Determine the [x, y] coordinate at the center of the cell enclosing the given text.  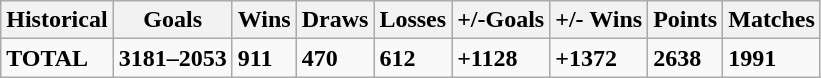
+/- Wins [599, 20]
1991 [772, 58]
2638 [686, 58]
Historical [57, 20]
+/-Goals [501, 20]
470 [335, 58]
+1372 [599, 58]
3181–2053 [172, 58]
Matches [772, 20]
612 [413, 58]
+1128 [501, 58]
Points [686, 20]
911 [264, 58]
Goals [172, 20]
Losses [413, 20]
Draws [335, 20]
TOTAL [57, 58]
Wins [264, 20]
